From the cell containing the given text, extract its center point as [x, y] coordinate. 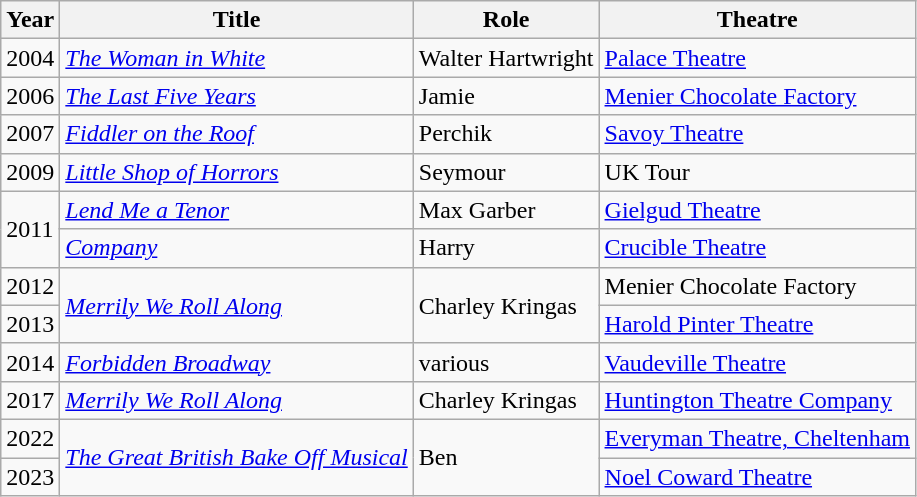
2009 [30, 172]
Year [30, 20]
Everyman Theatre, Cheltenham [757, 438]
Ben [506, 457]
Forbidden Broadway [236, 362]
Company [236, 248]
2004 [30, 58]
Palace Theatre [757, 58]
various [506, 362]
Gielgud Theatre [757, 210]
UK Tour [757, 172]
Noel Coward Theatre [757, 477]
The Great British Bake Off Musical [236, 457]
Fiddler on the Roof [236, 134]
2022 [30, 438]
Jamie [506, 96]
2023 [30, 477]
Vaudeville Theatre [757, 362]
Seymour [506, 172]
Crucible Theatre [757, 248]
2011 [30, 229]
Savoy Theatre [757, 134]
Little Shop of Horrors [236, 172]
2007 [30, 134]
Max Garber [506, 210]
2012 [30, 286]
Title [236, 20]
The Last Five Years [236, 96]
Lend Me a Tenor [236, 210]
Harold Pinter Theatre [757, 324]
Theatre [757, 20]
2017 [30, 400]
Huntington Theatre Company [757, 400]
2014 [30, 362]
The Woman in White [236, 58]
Perchik [506, 134]
Harry [506, 248]
2013 [30, 324]
2006 [30, 96]
Walter Hartwright [506, 58]
Role [506, 20]
